Pinpoint the cell where the given text exists, returning its [x, y] midpoint coordinate. 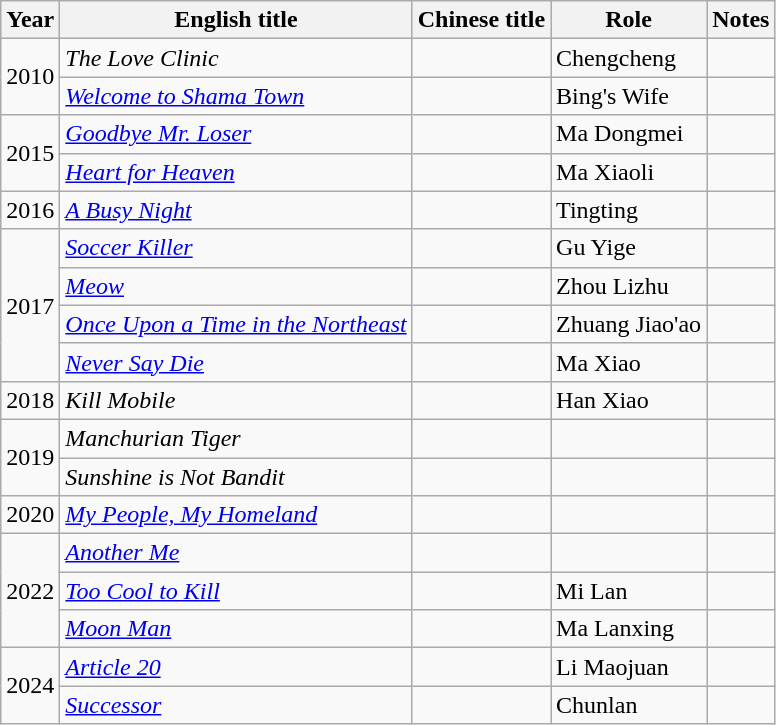
Another Me [236, 553]
Chunlan [629, 705]
Year [30, 20]
Too Cool to Kill [236, 591]
2016 [30, 210]
Successor [236, 705]
Goodbye Mr. Loser [236, 134]
2018 [30, 400]
Ma Xiao [629, 362]
Zhuang Jiao'ao [629, 324]
Once Upon a Time in the Northeast [236, 324]
Chinese title [481, 20]
2015 [30, 153]
Han Xiao [629, 400]
Ma Xiaoli [629, 172]
Meow [236, 286]
Zhou Lizhu [629, 286]
Tingting [629, 210]
Sunshine is Not Bandit [236, 477]
2017 [30, 305]
A Busy Night [236, 210]
Manchurian Tiger [236, 438]
Kill Mobile [236, 400]
Welcome to Shama Town [236, 96]
My People, My Homeland [236, 515]
Mi Lan [629, 591]
Chengcheng [629, 58]
Heart for Heaven [236, 172]
Ma Dongmei [629, 134]
Li Maojuan [629, 667]
2019 [30, 457]
Role [629, 20]
Ma Lanxing [629, 629]
Bing's Wife [629, 96]
2024 [30, 686]
Never Say Die [236, 362]
Article 20 [236, 667]
Soccer Killer [236, 248]
The Love Clinic [236, 58]
English title [236, 20]
2010 [30, 77]
Gu Yige [629, 248]
Notes [741, 20]
2020 [30, 515]
2022 [30, 591]
Moon Man [236, 629]
